Find where the given text appears and provide that cell's center as (x, y) coordinate. 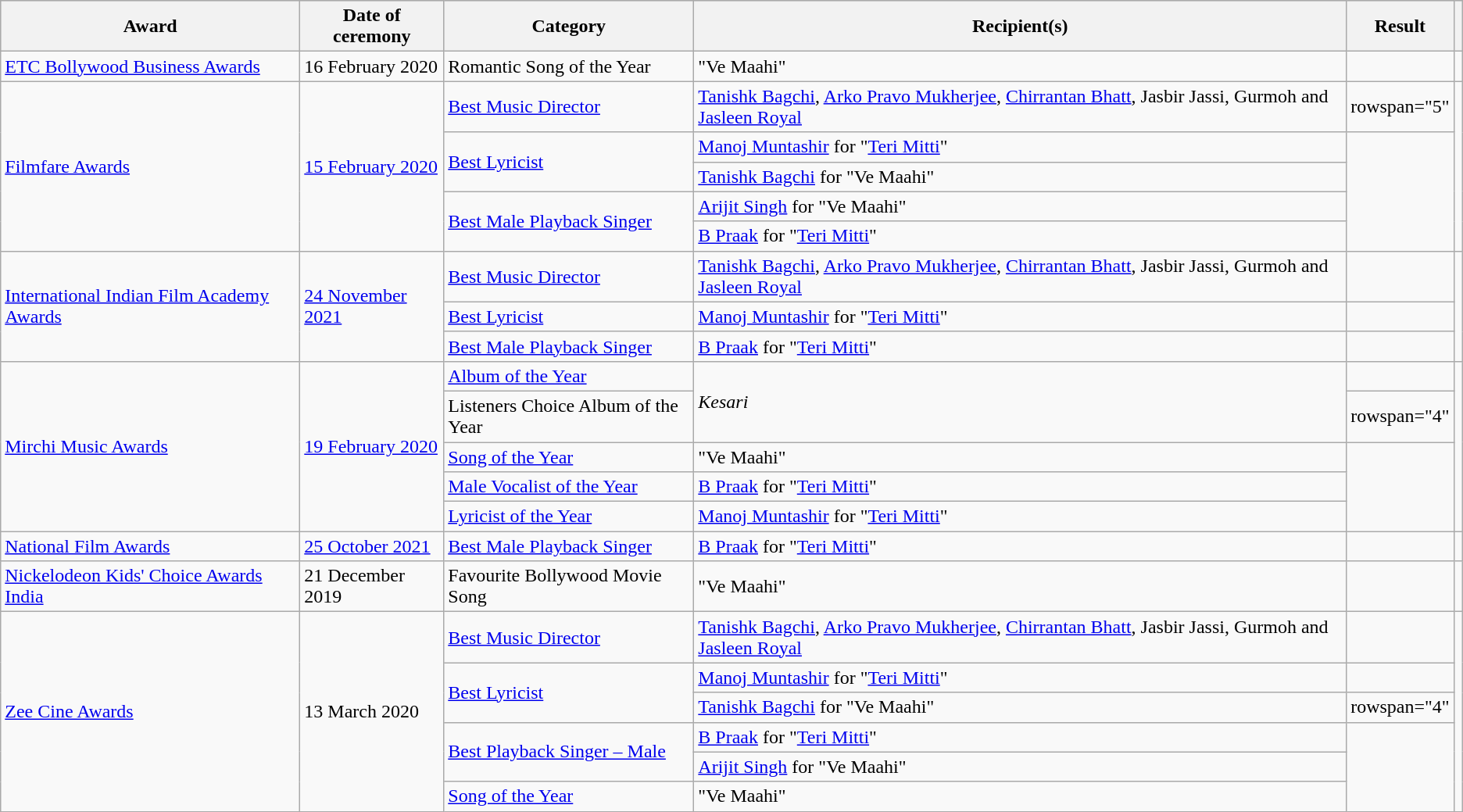
Lyricist of the Year (569, 517)
24 November 2021 (372, 306)
Zee Cine Awards (150, 711)
Best Playback Singer – Male (569, 752)
25 October 2021 (372, 546)
15 February 2020 (372, 166)
16 February 2020 (372, 66)
Romantic Song of the Year (569, 66)
National Film Awards (150, 546)
ETC Bollywood Business Awards (150, 66)
Album of the Year (569, 376)
13 March 2020 (372, 711)
Listeners Choice Album of the Year (569, 416)
Male Vocalist of the Year (569, 487)
Mirchi Music Awards (150, 445)
Favourite Bollywood Movie Song (569, 586)
Kesari (1021, 402)
rowspan="5" (1400, 106)
Nickelodeon Kids' Choice Awards India (150, 586)
Date of ceremony (372, 27)
Recipient(s) (1021, 27)
Filmfare Awards (150, 166)
Award (150, 27)
Category (569, 27)
Result (1400, 27)
International Indian Film Academy Awards (150, 306)
21 December 2019 (372, 586)
19 February 2020 (372, 445)
